Scan for the cell matching the given text and deliver its [x, y] coordinate at center. 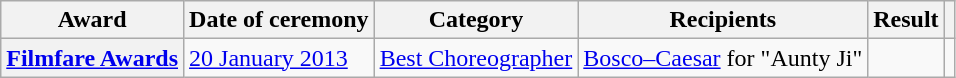
Filmfare Awards [92, 58]
Date of ceremony [280, 20]
Bosco–Caesar for "Aunty Ji" [723, 58]
Award [92, 20]
Recipients [723, 20]
20 January 2013 [280, 58]
Result [906, 20]
Category [476, 20]
Best Choreographer [476, 58]
